From the cell containing the given text, extract its center point as (x, y) coordinate. 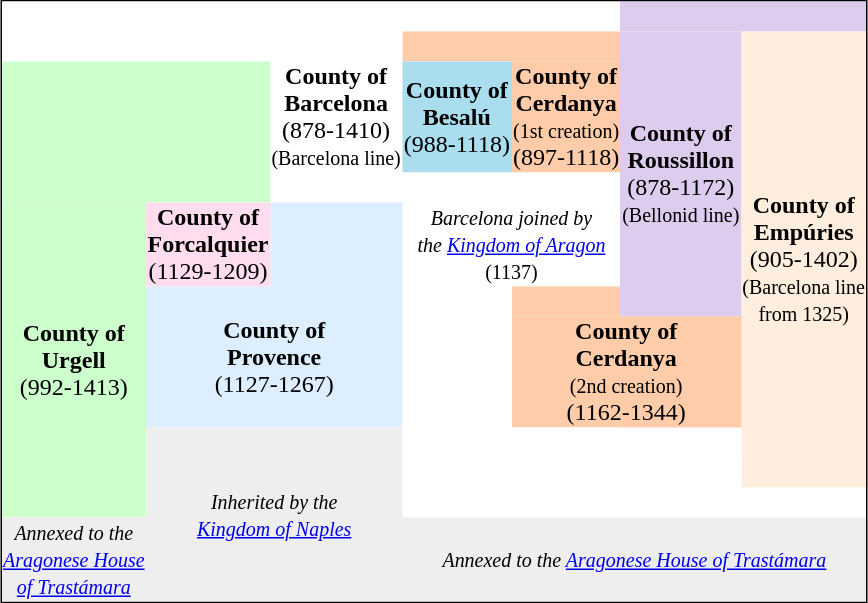
Barcelona joined by the Kingdom of Aragon(1137) (511, 244)
County ofUrgell(992-1413) (74, 360)
Annexed to the Aragonese House of Trastámara (634, 560)
Annexed to theAragonese Houseof Trastámara (74, 560)
County ofBarcelona(878-1410)(Barcelona line) (336, 118)
Inherited by theKingdom of Naples (274, 515)
County ofForcalquier(1129-1209) (208, 244)
County ofCerdanya(1st creation)(897-1118) (566, 118)
County ofProvence(1127-1267) (274, 356)
County ofRoussillon(878-1172)(Bellonid line) (681, 174)
County ofCerdanya(2nd creation)(1162-1344) (626, 372)
County ofEmpúries(905-1402)(Barcelona linefrom 1325) (804, 260)
County ofBesalú(988-1118) (456, 118)
